From the cell containing the given text, extract its center point as (X, Y) coordinate. 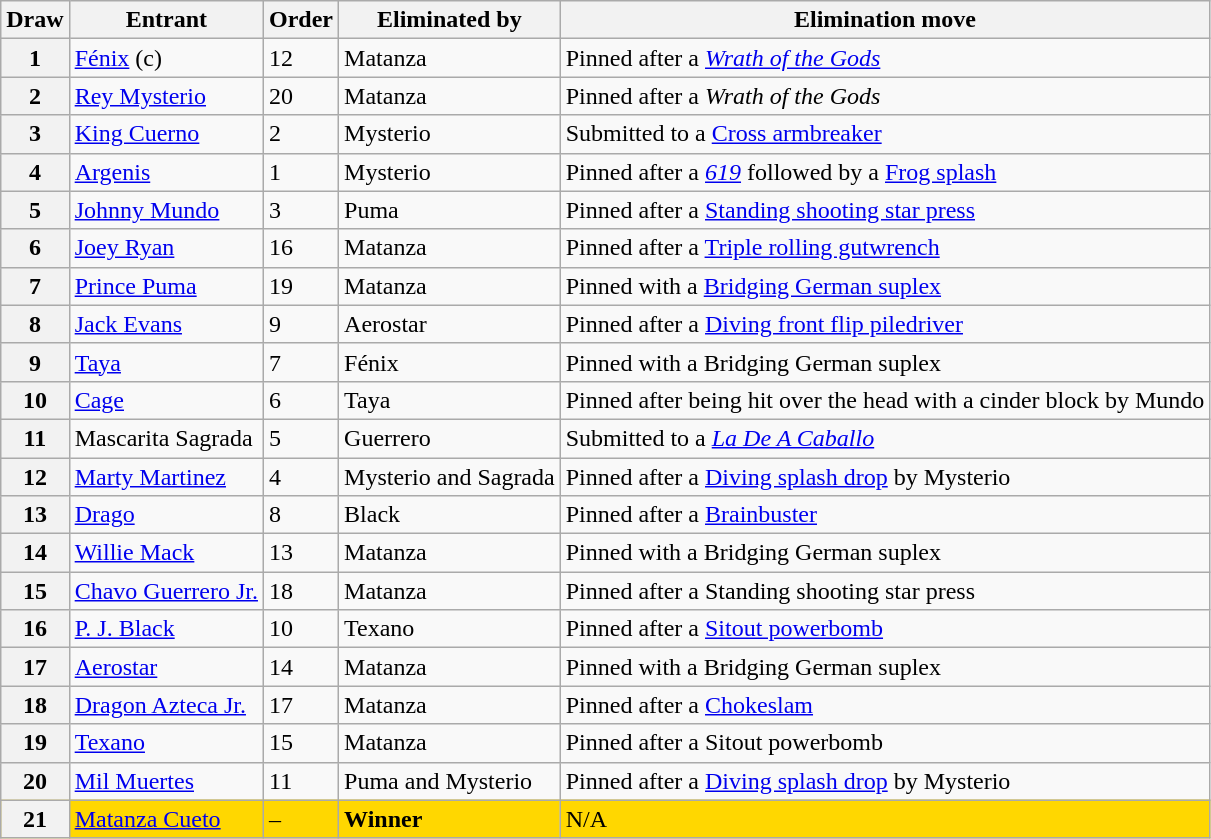
Black (450, 515)
N/A (885, 819)
Order (300, 20)
Pinned after being hit over the head with a cinder block by Mundo (885, 400)
Elimination move (885, 20)
Pinned after a 619 followed by a Frog splash (885, 172)
Mysterio and Sagrada (450, 477)
Jack Evans (166, 324)
Matanza Cueto (166, 819)
Winner (450, 819)
– (300, 819)
Mascarita Sagrada (166, 438)
Mil Muertes (166, 781)
Pinned after a Brainbuster (885, 515)
Chavo Guerrero Jr. (166, 591)
Puma and Mysterio (450, 781)
Submitted to a La De A Caballo (885, 438)
Marty Martinez (166, 477)
Eliminated by (450, 20)
Prince Puma (166, 286)
Drago (166, 515)
Draw (35, 20)
King Cuerno (166, 134)
Pinned after a Triple rolling gutwrench (885, 248)
P. J. Black (166, 629)
Cage (166, 400)
Pinned after a Chokeslam (885, 705)
21 (35, 819)
Rey Mysterio (166, 96)
Fénix (450, 362)
Joey Ryan (166, 248)
Johnny Mundo (166, 210)
Willie Mack (166, 553)
Guerrero (450, 438)
Dragon Azteca Jr. (166, 705)
Pinned after a Diving front flip piledriver (885, 324)
Submitted to a Cross armbreaker (885, 134)
Puma (450, 210)
Fénix (c) (166, 58)
Entrant (166, 20)
Argenis (166, 172)
